For the text-containing cell, return its midpoint in [x, y] coordinate format. 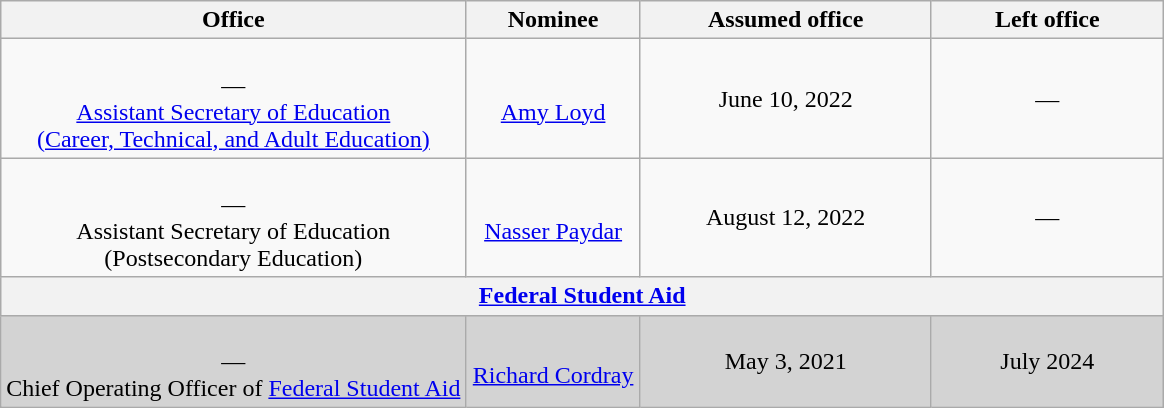
Nasser Paydar [553, 218]
August 12, 2022 [786, 218]
Federal Student Aid [582, 296]
Left office [1048, 20]
Office [234, 20]
—Chief Operating Officer of Federal Student Aid [234, 361]
May 3, 2021 [786, 361]
Amy Loyd [553, 98]
Assumed office [786, 20]
—Assistant Secretary of Education(Postsecondary Education) [234, 218]
June 10, 2022 [786, 98]
—Assistant Secretary of Education(Career, Technical, and Adult Education) [234, 98]
July 2024 [1048, 361]
Richard Cordray [553, 361]
Nominee [553, 20]
